Extract the [x, y] coordinate from the center of the cell holding the provided text.  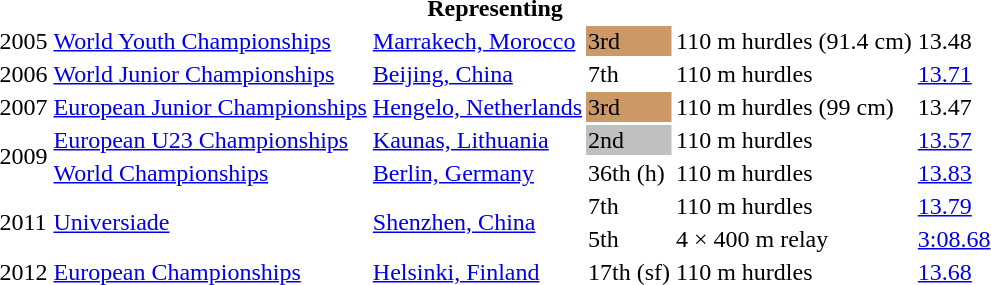
Universiade [210, 222]
European Junior Championships [210, 107]
Hengelo, Netherlands [477, 107]
World Championships [210, 173]
110 m hurdles (99 cm) [794, 107]
Marrakech, Morocco [477, 41]
Kaunas, Lithuania [477, 140]
4 × 400 m relay [794, 239]
5th [630, 239]
2nd [630, 140]
European U23 Championships [210, 140]
Shenzhen, China [477, 222]
Berlin, Germany [477, 173]
Beijing, China [477, 74]
World Youth Championships [210, 41]
110 m hurdles (91.4 cm) [794, 41]
36th (h) [630, 173]
World Junior Championships [210, 74]
